Capture the cell that displays the provided text and extract its (X, Y) central coordinate. 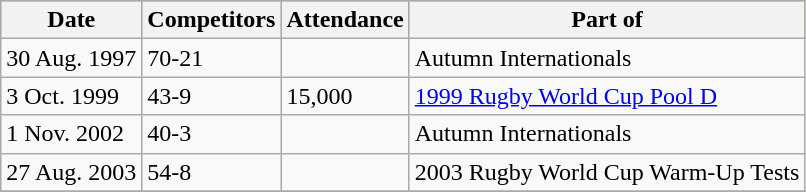
3 Oct. 1999 (72, 96)
54-8 (212, 172)
Part of (607, 20)
Competitors (212, 20)
15,000 (345, 96)
40-3 (212, 134)
Date (72, 20)
2003 Rugby World Cup Warm-Up Tests (607, 172)
30 Aug. 1997 (72, 58)
Attendance (345, 20)
27 Aug. 2003 (72, 172)
1999 Rugby World Cup Pool D (607, 96)
1 Nov. 2002 (72, 134)
43-9 (212, 96)
70-21 (212, 58)
